Extract the [x, y] coordinate from the center of the cell holding the provided text.  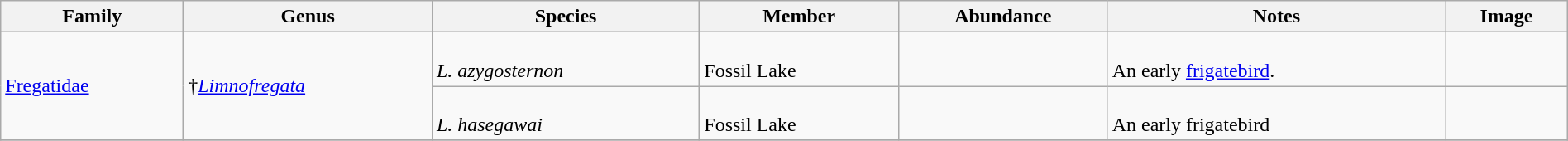
L. hasegawai [566, 113]
Notes [1276, 17]
An early frigatebird. [1276, 60]
Abundance [1004, 17]
An early frigatebird [1276, 113]
Genus [308, 17]
L. azygosternon [566, 60]
Member [799, 17]
†Limnofregata [308, 86]
Species [566, 17]
Fregatidae [93, 86]
Family [93, 17]
Image [1507, 17]
